Detect which cell encompasses the target text, then output its [x, y] center coordinate. 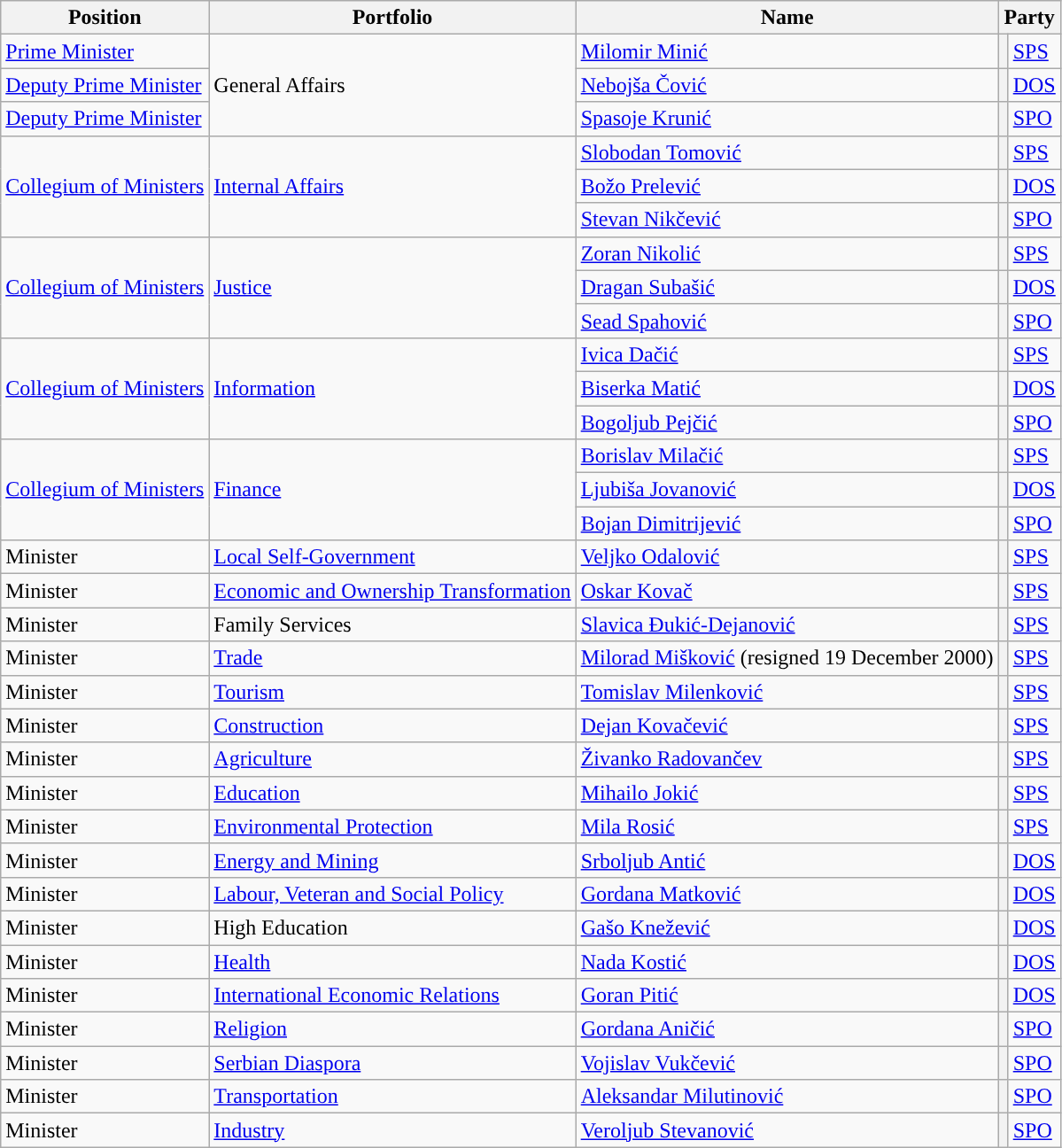
Construction [392, 725]
Dragan Subašić [787, 287]
Mihailo Jokić [787, 793]
Gašo Knežević [787, 927]
Labour, Veteran and Social Policy [392, 894]
Živanko Radovančev [787, 759]
Trade [392, 658]
Environmental Protection [392, 826]
Oskar Kovač [787, 591]
Name [787, 18]
Biserka Matić [787, 388]
Justice [392, 287]
Božo Prelević [787, 186]
Family Services [392, 624]
Bogoljub Pejčić [787, 423]
Slavica Đukić-Dejanović [787, 624]
Industry [392, 1130]
Energy and Mining [392, 860]
Position [105, 18]
Ljubiša Jovanović [787, 490]
Veljko Odalović [787, 557]
Nebojša Čović [787, 85]
Transportation [392, 1097]
Finance [392, 490]
Slobodan Tomović [787, 152]
Veroljub Stevanović [787, 1130]
Serbian Diaspora [392, 1063]
Party [1029, 18]
Economic and Ownership Transformation [392, 591]
Milomir Minić [787, 51]
International Economic Relations [392, 996]
Health [392, 961]
Srboljub Antić [787, 860]
Milorad Mišković (resigned 19 December 2000) [787, 658]
Bojan Dimitrijević [787, 524]
Goran Pitić [787, 996]
High Education [392, 927]
Tomislav Milenković [787, 692]
Portfolio [392, 18]
Nada Kostić [787, 961]
Local Self-Government [392, 557]
Vojislav Vukčević [787, 1063]
Religion [392, 1029]
Prime Minister [105, 51]
Information [392, 388]
General Affairs [392, 85]
Agriculture [392, 759]
Gordana Matković [787, 894]
Spasoje Krunić [787, 119]
Aleksandar Milutinović [787, 1097]
Dejan Kovačević [787, 725]
Zoran Nikolić [787, 253]
Stevan Nikčević [787, 220]
Borislav Milačić [787, 456]
Gordana Aničić [787, 1029]
Mila Rosić [787, 826]
Education [392, 793]
Internal Affairs [392, 186]
Tourism [392, 692]
Sead Spahović [787, 321]
Ivica Dačić [787, 354]
